Scan for the cell matching the given text and deliver its (X, Y) coordinate at center. 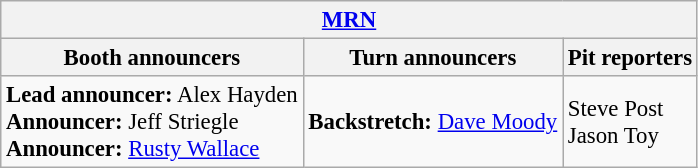
MRN (350, 20)
Backstretch: Dave Moody (432, 122)
Pit reporters (630, 58)
Steve PostJason Toy (630, 122)
Lead announcer: Alex HaydenAnnouncer: Jeff StriegleAnnouncer: Rusty Wallace (152, 122)
Turn announcers (432, 58)
Booth announcers (152, 58)
